Identify which cell holds the provided text, then report its (x, y) central coordinate. 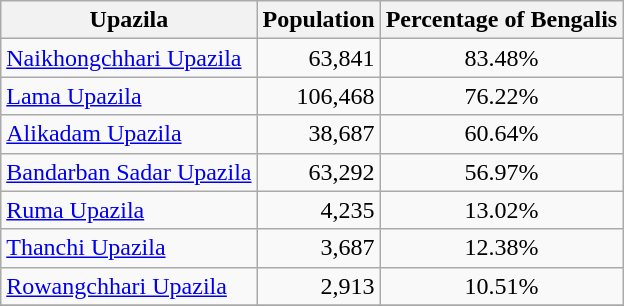
Upazila (129, 20)
56.97% (502, 172)
63,841 (318, 58)
38,687 (318, 134)
Lama Upazila (129, 96)
63,292 (318, 172)
106,468 (318, 96)
Naikhongchhari Upazila (129, 58)
Percentage of Bengalis (502, 20)
Alikadam Upazila (129, 134)
12.38% (502, 248)
Ruma Upazila (129, 210)
Rowangchhari Upazila (129, 286)
83.48% (502, 58)
13.02% (502, 210)
2,913 (318, 286)
10.51% (502, 286)
76.22% (502, 96)
Thanchi Upazila (129, 248)
Population (318, 20)
3,687 (318, 248)
60.64% (502, 134)
Bandarban Sadar Upazila (129, 172)
4,235 (318, 210)
